Capture the cell that displays the provided text and extract its (X, Y) central coordinate. 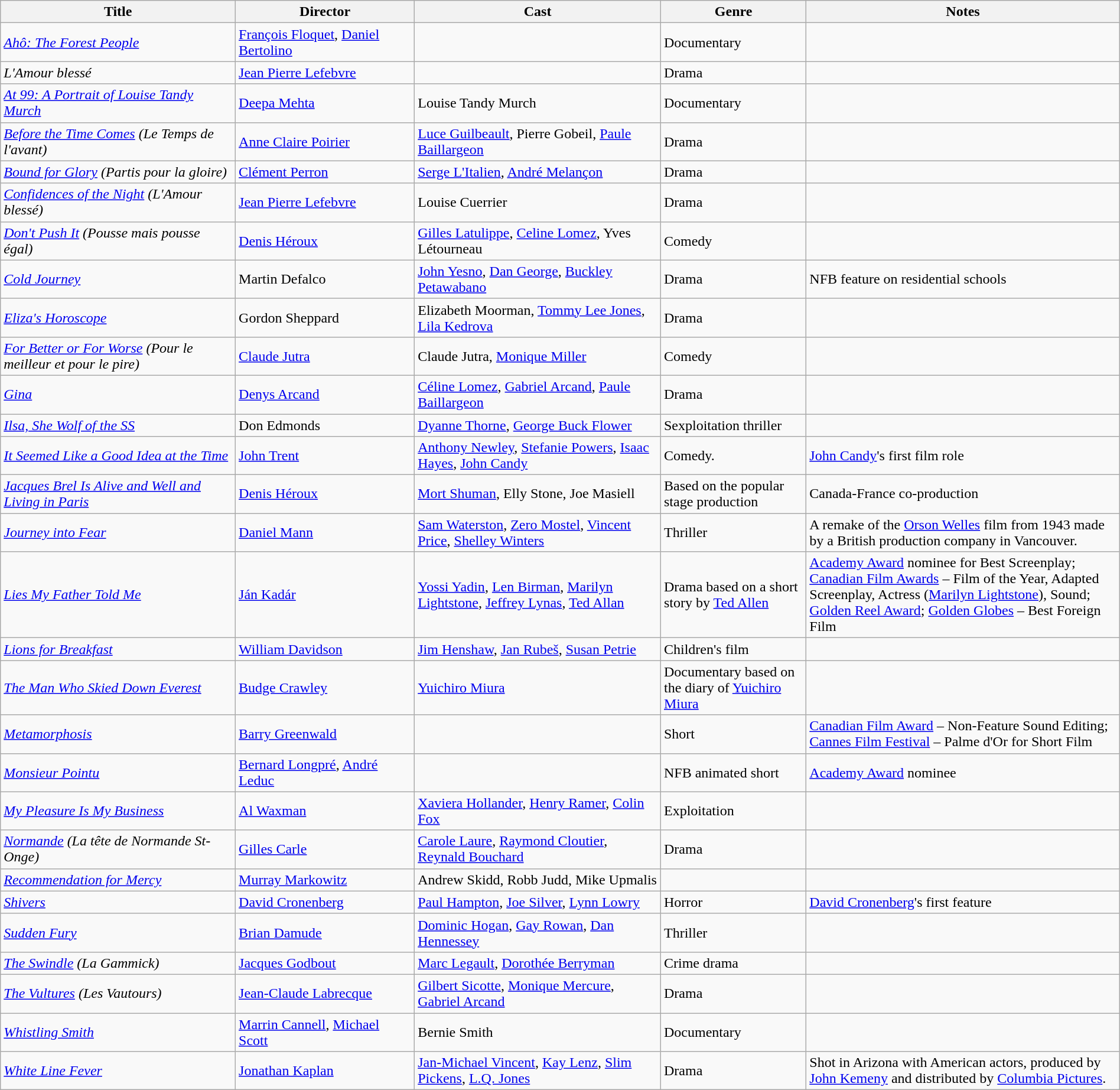
Yuichiro Miura (538, 688)
Cast (538, 12)
Dominic Hogan, Gay Rowan, Dan Hennessey (538, 932)
A remake of the Orson Welles film from 1943 made by a British production company in Vancouver. (963, 533)
Claude Jutra, Monique Miller (538, 356)
David Cronenberg (325, 902)
Bound for Glory (Partis pour la gloire) (118, 172)
Jacques Godbout (325, 963)
Title (118, 12)
Claude Jutra (325, 356)
Notes (963, 12)
Bernie Smith (538, 1032)
Paul Hampton, Joe Silver, Lynn Lowry (538, 902)
It Seemed Like a Good Idea at the Time (118, 456)
For Better or For Worse (Pour le meilleur et pour le pire) (118, 356)
Sudden Fury (118, 932)
Luce Guilbeault, Pierre Gobeil, Paule Baillargeon (538, 142)
John Trent (325, 456)
Canadian Film Award – Non-Feature Sound Editing; Cannes Film Festival – Palme d'Or for Short Film (963, 734)
Daniel Mann (325, 533)
Martin Defalco (325, 279)
Children's film (733, 649)
Gilles Latulippe, Celine Lomez, Yves Létourneau (538, 241)
Louise Tandy Murch (538, 103)
Clément Perron (325, 172)
Budge Crawley (325, 688)
Denys Arcand (325, 395)
Crime drama (733, 963)
Bernard Longpré, André Leduc (325, 773)
Serge L'Italien, André Melançon (538, 172)
David Cronenberg's first feature (963, 902)
Academy Award nominee (963, 773)
Eliza's Horoscope (118, 318)
Cold Journey (118, 279)
The Vultures (Les Vautours) (118, 994)
Céline Lomez, Gabriel Arcand, Paule Baillargeon (538, 395)
Elizabeth Moorman, Tommy Lee Jones, Lila Kedrova (538, 318)
Marrin Cannell, Michael Scott (325, 1032)
Deepa Mehta (325, 103)
Xaviera Hollander, Henry Ramer, Colin Fox (538, 811)
Whistling Smith (118, 1032)
Lions for Breakfast (118, 649)
John Yesno, Dan George, Buckley Petawabano (538, 279)
Brian Damude (325, 932)
My Pleasure Is My Business (118, 811)
Short (733, 734)
Anthony Newley, Stefanie Powers, Isaac Hayes, John Candy (538, 456)
William Davidson (325, 649)
Jim Henshaw, Jan Rubeš, Susan Petrie (538, 649)
Barry Greenwald (325, 734)
Monsieur Pointu (118, 773)
Gilles Carle (325, 850)
Documentary based on the diary of Yuichiro Miura (733, 688)
Director (325, 12)
Horror (733, 902)
At 99: A Portrait of Louise Tandy Murch (118, 103)
Exploitation (733, 811)
Comedy. (733, 456)
Don Edmonds (325, 425)
Normande (La tête de Normande St-Onge) (118, 850)
Based on the popular stage production (733, 494)
Louise Cuerrier (538, 202)
White Line Fever (118, 1071)
Andrew Skidd, Robb Judd, Mike Upmalis (538, 880)
Journey into Fear (118, 533)
Marc Legault, Dorothée Berryman (538, 963)
Genre (733, 12)
Sam Waterston, Zero Mostel, Vincent Price, Shelley Winters (538, 533)
The Swindle (La Gammick) (118, 963)
Drama based on a short story by Ted Allen (733, 595)
Gilbert Sicotte, Monique Mercure, Gabriel Arcand (538, 994)
Before the Time Comes (Le Temps de l'avant) (118, 142)
NFB feature on residential schools (963, 279)
Lies My Father Told Me (118, 595)
Shot in Arizona with American actors, produced by John Kemeny and distributed by Columbia Pictures. (963, 1071)
L'Amour blessé (118, 73)
Yossi Yadin, Len Birman, Marilyn Lightstone, Jeffrey Lynas, Ted Allan (538, 595)
Al Waxman (325, 811)
Jacques Brel Is Alive and Well and Living in Paris (118, 494)
Jonathan Kaplan (325, 1071)
Ahô: The Forest People (118, 43)
Jan-Michael Vincent, Kay Lenz, Slim Pickens, L.Q. Jones (538, 1071)
Murray Markowitz (325, 880)
Gina (118, 395)
Anne Claire Poirier (325, 142)
Ilsa, She Wolf of the SS (118, 425)
Shivers (118, 902)
Recommendation for Mercy (118, 880)
Mort Shuman, Elly Stone, Joe Masiell (538, 494)
NFB animated short (733, 773)
Sexploitation thriller (733, 425)
Jean-Claude Labrecque (325, 994)
John Candy's first film role (963, 456)
Ján Kadár (325, 595)
Don't Push It (Pousse mais pousse égal) (118, 241)
Dyanne Thorne, George Buck Flower (538, 425)
Canada-France co-production (963, 494)
François Floquet, Daniel Bertolino (325, 43)
Confidences of the Night (L'Amour blessé) (118, 202)
Gordon Sheppard (325, 318)
Carole Laure, Raymond Cloutier, Reynald Bouchard (538, 850)
Metamorphosis (118, 734)
The Man Who Skied Down Everest (118, 688)
